Return [x, y] of the center of cell containing provided text 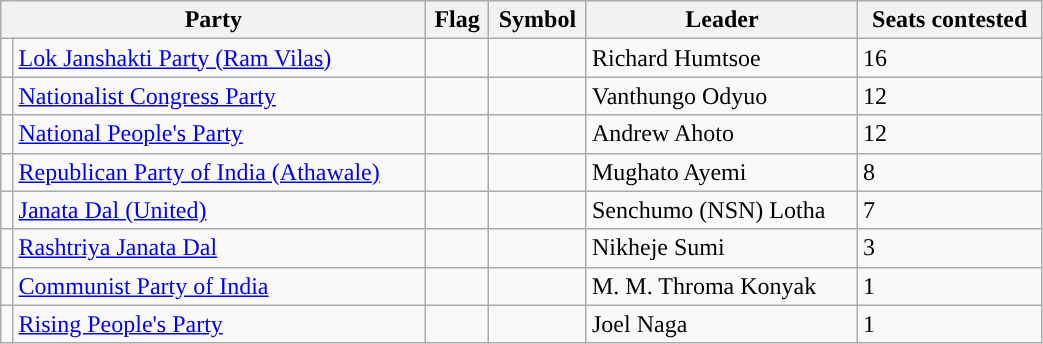
7 [950, 210]
M. M. Throma Konyak [722, 286]
3 [950, 248]
Flag [458, 20]
Party [214, 20]
Nikheje Sumi [722, 248]
National People's Party [220, 134]
Seats contested [950, 20]
16 [950, 58]
Nationalist Congress Party [220, 96]
8 [950, 172]
Republican Party of India (Athawale) [220, 172]
Mughato Ayemi [722, 172]
Lok Janshakti Party (Ram Vilas) [220, 58]
Rising People's Party [220, 324]
Rashtriya Janata Dal [220, 248]
Richard Humtsoe [722, 58]
Andrew Ahoto [722, 134]
Senchumo (NSN) Lotha [722, 210]
Leader [722, 20]
Communist Party of India [220, 286]
Vanthungo Odyuo [722, 96]
Joel Naga [722, 324]
Symbol [537, 20]
Janata Dal (United) [220, 210]
